For the text-containing cell, return its midpoint in [X, Y] coordinate format. 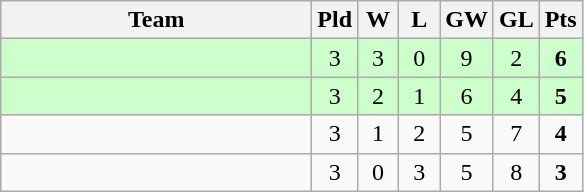
L [420, 20]
GL [516, 20]
Team [156, 20]
Pld [335, 20]
8 [516, 172]
9 [467, 58]
Pts [560, 20]
GW [467, 20]
7 [516, 134]
W [378, 20]
